Determine the (x, y) coordinate at the center of the cell enclosing the given text.  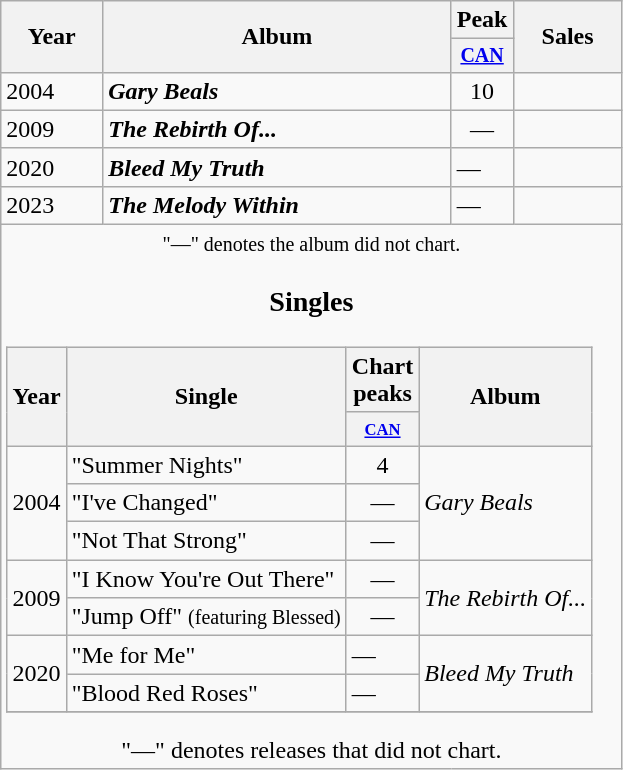
4 (382, 465)
"Summer Nights" (206, 465)
"Blood Red Roses" (206, 693)
"Me for Me" (206, 655)
Single (206, 396)
Peak (482, 20)
"Jump Off" (featuring Blessed) (206, 617)
10 (482, 91)
Sales (568, 37)
"I Know You're Out There" (206, 579)
"I've Changed" (206, 503)
"Not That Strong" (206, 541)
The Melody Within (277, 205)
Chart peaks (382, 380)
2023 (52, 205)
